Provide the [x, y] coordinate of the cell's center where the given text is located.  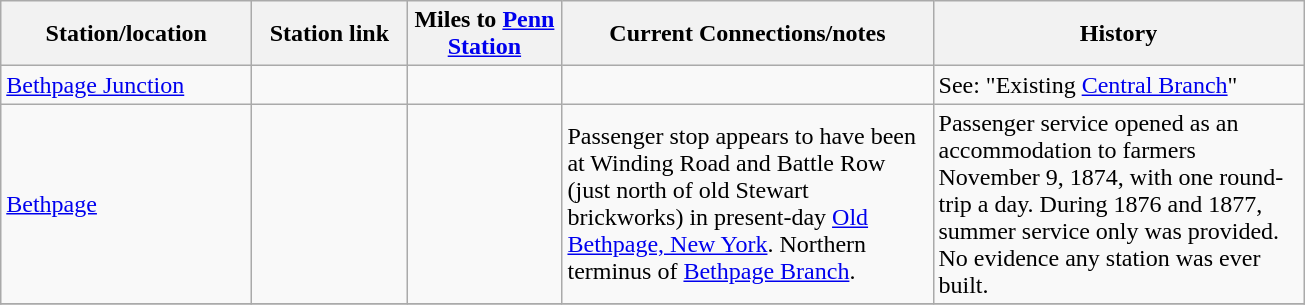
Bethpage Junction [126, 85]
Current Connections/notes [748, 34]
Bethpage [126, 204]
Station/location [126, 34]
See: "Existing Central Branch" [1118, 85]
History [1118, 34]
Miles to Penn Station [484, 34]
Station link [330, 34]
